Find where the given text appears and provide that cell's center as (x, y) coordinate. 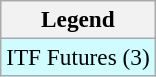
Legend (78, 19)
ITF Futures (3) (78, 57)
